From the cell containing the given text, extract its center point as [x, y] coordinate. 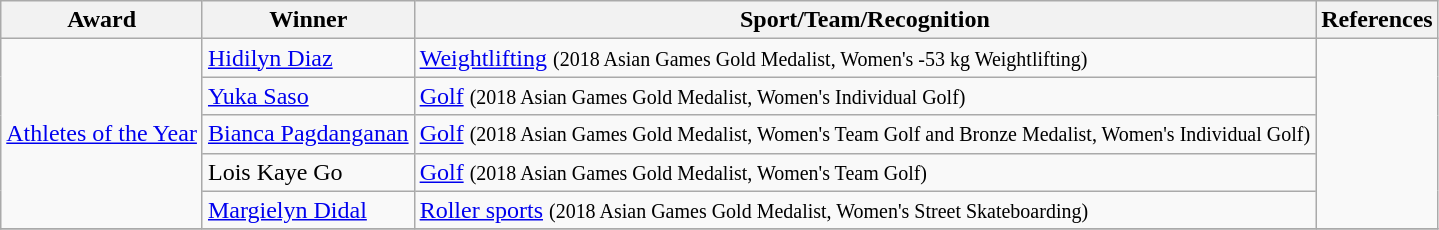
Sport/Team/Recognition [865, 20]
Margielyn Didal [308, 210]
Award [102, 20]
Weightlifting (2018 Asian Games Gold Medalist, Women's -53 kg Weightlifting) [865, 58]
Athletes of the Year [102, 134]
Bianca Pagdanganan [308, 134]
Hidilyn Diaz [308, 58]
Yuka Saso [308, 96]
Lois Kaye Go [308, 172]
Golf (2018 Asian Games Gold Medalist, Women's Individual Golf) [865, 96]
Golf (2018 Asian Games Gold Medalist, Women's Team Golf) [865, 172]
Golf (2018 Asian Games Gold Medalist, Women's Team Golf and Bronze Medalist, Women's Individual Golf) [865, 134]
Winner [308, 20]
References [1378, 20]
Roller sports (2018 Asian Games Gold Medalist, Women's Street Skateboarding) [865, 210]
